Search for the cell housing the specified text and yield its [X, Y] center coordinate. 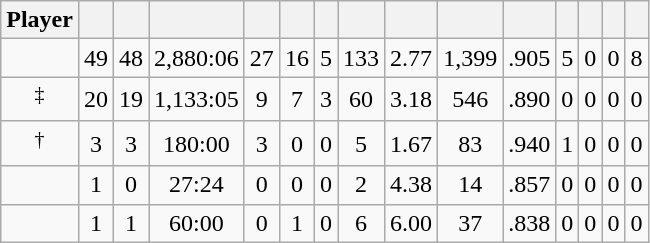
60:00 [197, 223]
60 [362, 100]
1,399 [470, 58]
3.18 [412, 100]
37 [470, 223]
180:00 [197, 144]
.890 [530, 100]
6 [362, 223]
† [40, 144]
27 [262, 58]
546 [470, 100]
27:24 [197, 185]
2.77 [412, 58]
2 [362, 185]
.905 [530, 58]
1,133:05 [197, 100]
7 [296, 100]
48 [132, 58]
.838 [530, 223]
1.67 [412, 144]
Player [40, 20]
9 [262, 100]
20 [96, 100]
.940 [530, 144]
.857 [530, 185]
49 [96, 58]
6.00 [412, 223]
133 [362, 58]
4.38 [412, 185]
2,880:06 [197, 58]
‡ [40, 100]
8 [636, 58]
83 [470, 144]
19 [132, 100]
16 [296, 58]
14 [470, 185]
